Provide the (x, y) coordinate of the cell's center where the given text is located.  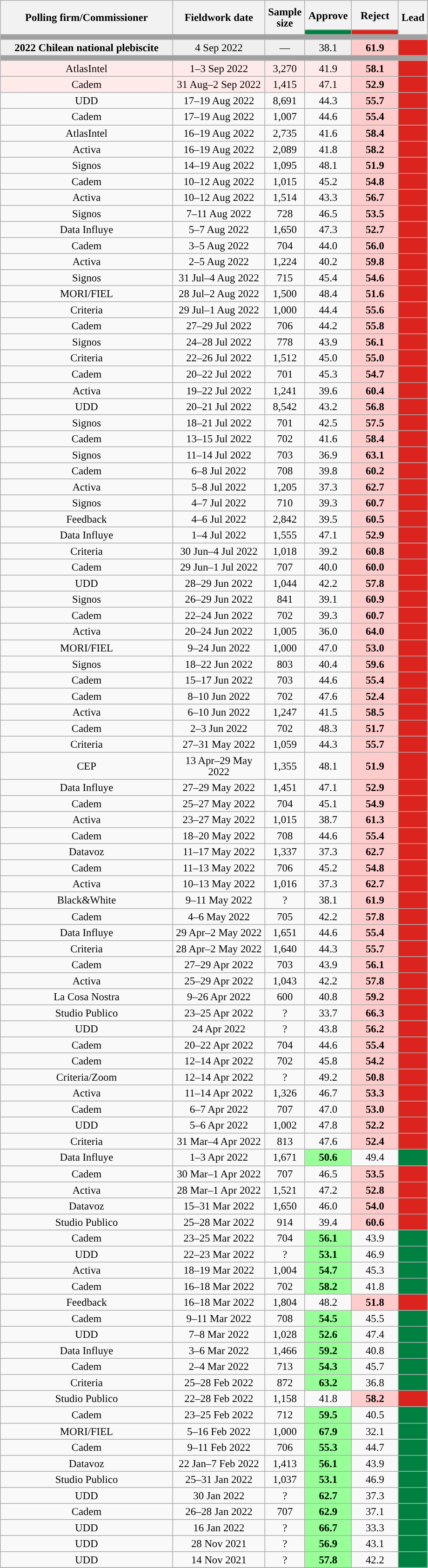
5–16 Feb 2022 (219, 1431)
22–23 Mar 2022 (219, 1255)
30 Jan 2022 (219, 1495)
51.6 (375, 294)
55.6 (375, 310)
44.0 (328, 246)
56.0 (375, 246)
60.9 (375, 600)
44.2 (328, 326)
56.8 (375, 406)
25–29 Apr 2022 (219, 981)
1,004 (285, 1270)
25–31 Jan 2022 (219, 1480)
713 (285, 1367)
10–13 May 2022 (219, 884)
1,555 (285, 536)
5–8 Jul 2022 (219, 487)
1,521 (285, 1189)
11–14 Apr 2022 (219, 1094)
1,413 (285, 1463)
5–6 Apr 2022 (219, 1125)
39.1 (328, 600)
54.5 (328, 1319)
11–13 May 2022 (219, 868)
39.2 (328, 551)
50.6 (328, 1158)
20–22 Apr 2022 (219, 1045)
41.9 (328, 69)
63.2 (328, 1383)
26–28 Jan 2022 (219, 1511)
Fieldwork date (219, 18)
45.8 (328, 1061)
7–8 Mar 2022 (219, 1335)
2–5 Aug 2022 (219, 261)
1,224 (285, 261)
5–7 Aug 2022 (219, 230)
33.3 (375, 1528)
30 Mar–1 Apr 2022 (219, 1174)
60.0 (375, 567)
25–28 Feb 2022 (219, 1383)
15–31 Mar 2022 (219, 1206)
27–29 May 2022 (219, 788)
914 (285, 1222)
47.4 (375, 1335)
47.2 (328, 1189)
51.8 (375, 1302)
20–24 Jun 2022 (219, 631)
27–31 May 2022 (219, 744)
28–29 Jun 2022 (219, 583)
42.5 (328, 422)
9–11 Mar 2022 (219, 1319)
14–19 Aug 2022 (219, 166)
24–28 Jul 2022 (219, 342)
57.5 (375, 422)
49.2 (328, 1077)
40.4 (328, 664)
58.1 (375, 69)
39.6 (328, 391)
55.0 (375, 358)
31 Aug–2 Sep 2022 (219, 85)
29 Jul–1 Aug 2022 (219, 310)
44.7 (375, 1447)
23–27 May 2022 (219, 820)
1–4 Jul 2022 (219, 536)
20–21 Jul 2022 (219, 406)
46.7 (328, 1094)
49.4 (375, 1158)
1,671 (285, 1158)
45.1 (328, 804)
Polling firm/Commissioner (87, 18)
1,500 (285, 294)
59.5 (328, 1415)
16 Jan 2022 (219, 1528)
1,037 (285, 1480)
48.2 (328, 1302)
37.1 (375, 1511)
778 (285, 342)
9–26 Apr 2022 (219, 997)
46.0 (328, 1206)
39.8 (328, 471)
23–25 Feb 2022 (219, 1415)
3–6 Mar 2022 (219, 1350)
45.7 (375, 1367)
27–29 Apr 2022 (219, 964)
28 Apr–2 May 2022 (219, 949)
1,043 (285, 981)
Reject (375, 15)
2,735 (285, 133)
28 Nov 2021 (219, 1544)
47.8 (328, 1125)
1,355 (285, 766)
22–26 Jul 2022 (219, 358)
28 Mar–1 Apr 2022 (219, 1189)
36.0 (328, 631)
2–3 Jun 2022 (219, 728)
52.8 (375, 1189)
1,007 (285, 117)
— (285, 47)
30 Jun–4 Jul 2022 (219, 551)
1,028 (285, 1335)
43.8 (328, 1029)
4–6 May 2022 (219, 916)
66.7 (328, 1528)
1,415 (285, 85)
1,044 (285, 583)
43.3 (328, 197)
2,842 (285, 519)
18–22 Jun 2022 (219, 664)
54.2 (375, 1061)
2022 Chilean national plebiscite (87, 47)
6–10 Jun 2022 (219, 712)
63.1 (375, 455)
47.3 (328, 230)
9–11 Feb 2022 (219, 1447)
48.3 (328, 728)
45.4 (328, 278)
14 Nov 2021 (219, 1560)
803 (285, 664)
728 (285, 214)
54.0 (375, 1206)
Criteria/Zoom (87, 1077)
27–29 Jul 2022 (219, 326)
32.1 (375, 1431)
1,337 (285, 852)
1,326 (285, 1094)
1,451 (285, 788)
60.2 (375, 471)
705 (285, 916)
3–5 Aug 2022 (219, 246)
40.5 (375, 1415)
28 Jul–2 Aug 2022 (219, 294)
841 (285, 600)
8–10 Jun 2022 (219, 696)
29 Jun–1 Jul 2022 (219, 567)
18–20 May 2022 (219, 836)
19–22 Jul 2022 (219, 391)
1,804 (285, 1302)
8,542 (285, 406)
600 (285, 997)
45.0 (328, 358)
59.6 (375, 664)
59.8 (375, 261)
1,018 (285, 551)
18–19 Mar 2022 (219, 1270)
Lead (413, 18)
3,270 (285, 69)
1,205 (285, 487)
1,095 (285, 166)
1,512 (285, 358)
CEP (87, 766)
52.7 (375, 230)
20–22 Jul 2022 (219, 375)
1,247 (285, 712)
52.6 (328, 1335)
15–17 Jun 2022 (219, 680)
1,651 (285, 933)
710 (285, 503)
66.3 (375, 1013)
23–25 Apr 2022 (219, 1013)
60.6 (375, 1222)
1,640 (285, 949)
7–11 Aug 2022 (219, 214)
872 (285, 1383)
26–29 Jun 2022 (219, 600)
22 Jan–7 Feb 2022 (219, 1463)
40.0 (328, 567)
64.0 (375, 631)
9–11 May 2022 (219, 900)
45.5 (375, 1319)
1,002 (285, 1125)
55.8 (375, 326)
1,158 (285, 1399)
52.2 (375, 1125)
2–4 Mar 2022 (219, 1367)
25–28 Mar 2022 (219, 1222)
1,059 (285, 744)
11–17 May 2022 (219, 852)
4–7 Jul 2022 (219, 503)
50.8 (375, 1077)
813 (285, 1142)
4 Sep 2022 (219, 47)
Approve (328, 15)
Black&White (87, 900)
41.5 (328, 712)
6–7 Apr 2022 (219, 1110)
1,005 (285, 631)
67.9 (328, 1431)
25–27 May 2022 (219, 804)
18–21 Jul 2022 (219, 422)
54.9 (375, 804)
22–28 Feb 2022 (219, 1399)
1–3 Sep 2022 (219, 69)
1,241 (285, 391)
60.4 (375, 391)
29 Apr–2 May 2022 (219, 933)
60.8 (375, 551)
23–25 Mar 2022 (219, 1238)
62.9 (328, 1511)
22–24 Jun 2022 (219, 616)
9–24 Jun 2022 (219, 648)
8,691 (285, 101)
51.7 (375, 728)
Samplesize (285, 18)
44.4 (328, 310)
1,016 (285, 884)
58.5 (375, 712)
36.8 (375, 1383)
6–8 Jul 2022 (219, 471)
13 Apr–29 May 2022 (219, 766)
31 Jul–4 Aug 2022 (219, 278)
1,514 (285, 197)
36.9 (328, 455)
11–14 Jul 2022 (219, 455)
54.3 (328, 1367)
2,089 (285, 149)
4–6 Jul 2022 (219, 519)
La Cosa Nostra (87, 997)
39.4 (328, 1222)
60.5 (375, 519)
43.2 (328, 406)
48.4 (328, 294)
43.1 (375, 1544)
61.3 (375, 820)
39.5 (328, 519)
1,466 (285, 1350)
715 (285, 278)
33.7 (328, 1013)
13–15 Jul 2022 (219, 439)
24 Apr 2022 (219, 1029)
56.2 (375, 1029)
56.7 (375, 197)
54.6 (375, 278)
31 Mar–4 Apr 2022 (219, 1142)
40.2 (328, 261)
53.3 (375, 1094)
1–3 Apr 2022 (219, 1158)
55.3 (328, 1447)
56.9 (328, 1544)
38.7 (328, 820)
712 (285, 1415)
